Extract the [x, y] coordinate from the center of the cell holding the provided text.  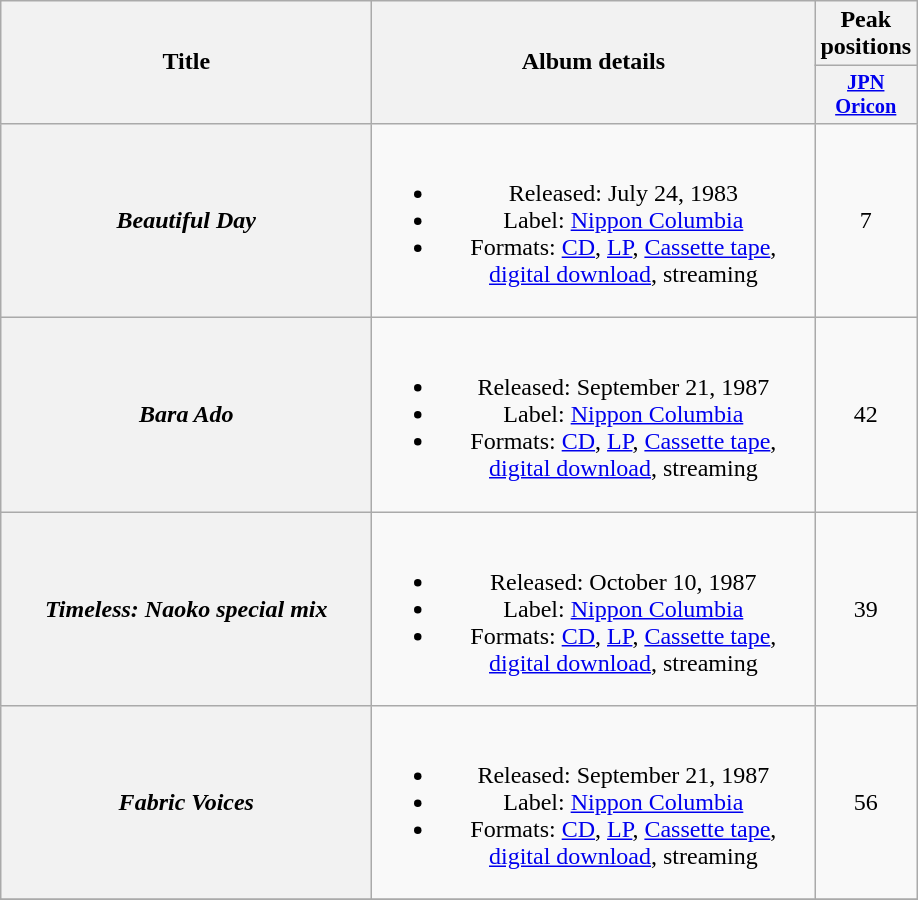
Peak positions [866, 34]
39 [866, 609]
Beautiful Day [186, 220]
JPNOricon [866, 95]
7 [866, 220]
Timeless: Naoko special mix [186, 609]
Album details [594, 62]
56 [866, 803]
42 [866, 415]
Fabric Voices [186, 803]
Bara Ado [186, 415]
Released: October 10, 1987Label: Nippon ColumbiaFormats: CD, LP, Cassette tape, digital download, streaming [594, 609]
Title [186, 62]
Released: July 24, 1983Label: Nippon ColumbiaFormats: CD, LP, Cassette tape, digital download, streaming [594, 220]
